For the text-containing cell, return its midpoint in [x, y] coordinate format. 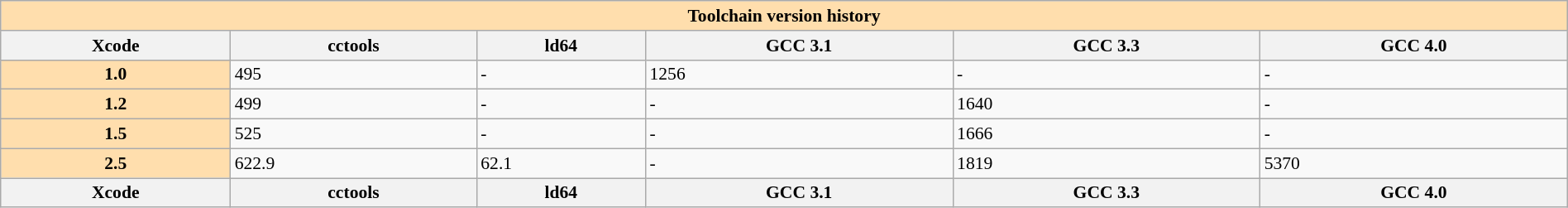
Toolchain version history [784, 16]
1256 [799, 75]
2.5 [116, 163]
1640 [1107, 104]
1.5 [116, 134]
525 [354, 134]
499 [354, 104]
495 [354, 75]
62.1 [561, 163]
1.0 [116, 75]
1666 [1107, 134]
1819 [1107, 163]
1.2 [116, 104]
622.9 [354, 163]
5370 [1414, 163]
